Determine the [X, Y] coordinate at the center of the cell enclosing the given text.  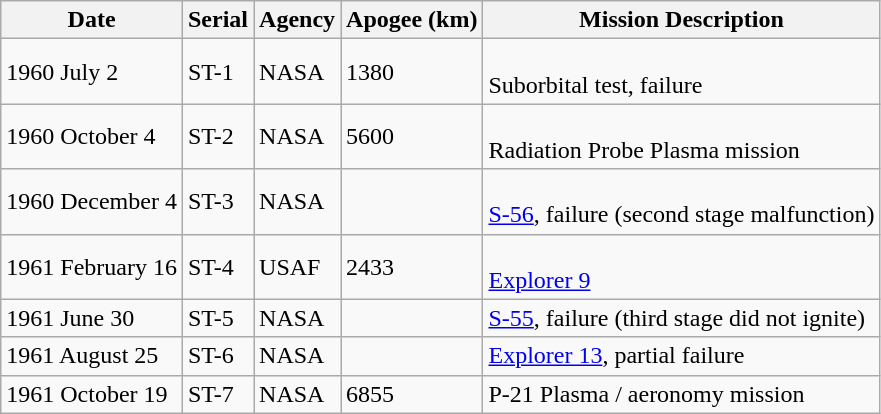
S-55, failure (third stage did not ignite) [682, 318]
1961 February 16 [92, 266]
Mission Description [682, 20]
1960 October 4 [92, 136]
1960 July 2 [92, 72]
5600 [412, 136]
Date [92, 20]
ST-7 [218, 394]
ST-5 [218, 318]
Suborbital test, failure [682, 72]
1960 December 4 [92, 202]
ST-4 [218, 266]
Radiation Probe Plasma mission [682, 136]
1961 August 25 [92, 356]
Serial [218, 20]
1961 June 30 [92, 318]
USAF [298, 266]
ST-2 [218, 136]
6855 [412, 394]
Explorer 13, partial failure [682, 356]
ST-3 [218, 202]
ST-6 [218, 356]
ST-1 [218, 72]
1961 October 19 [92, 394]
Agency [298, 20]
S-56, failure (second stage malfunction) [682, 202]
P-21 Plasma / aeronomy mission [682, 394]
Apogee (km) [412, 20]
Explorer 9 [682, 266]
2433 [412, 266]
1380 [412, 72]
